Provide the [x, y] coordinate of the cell's center where the given text is located.  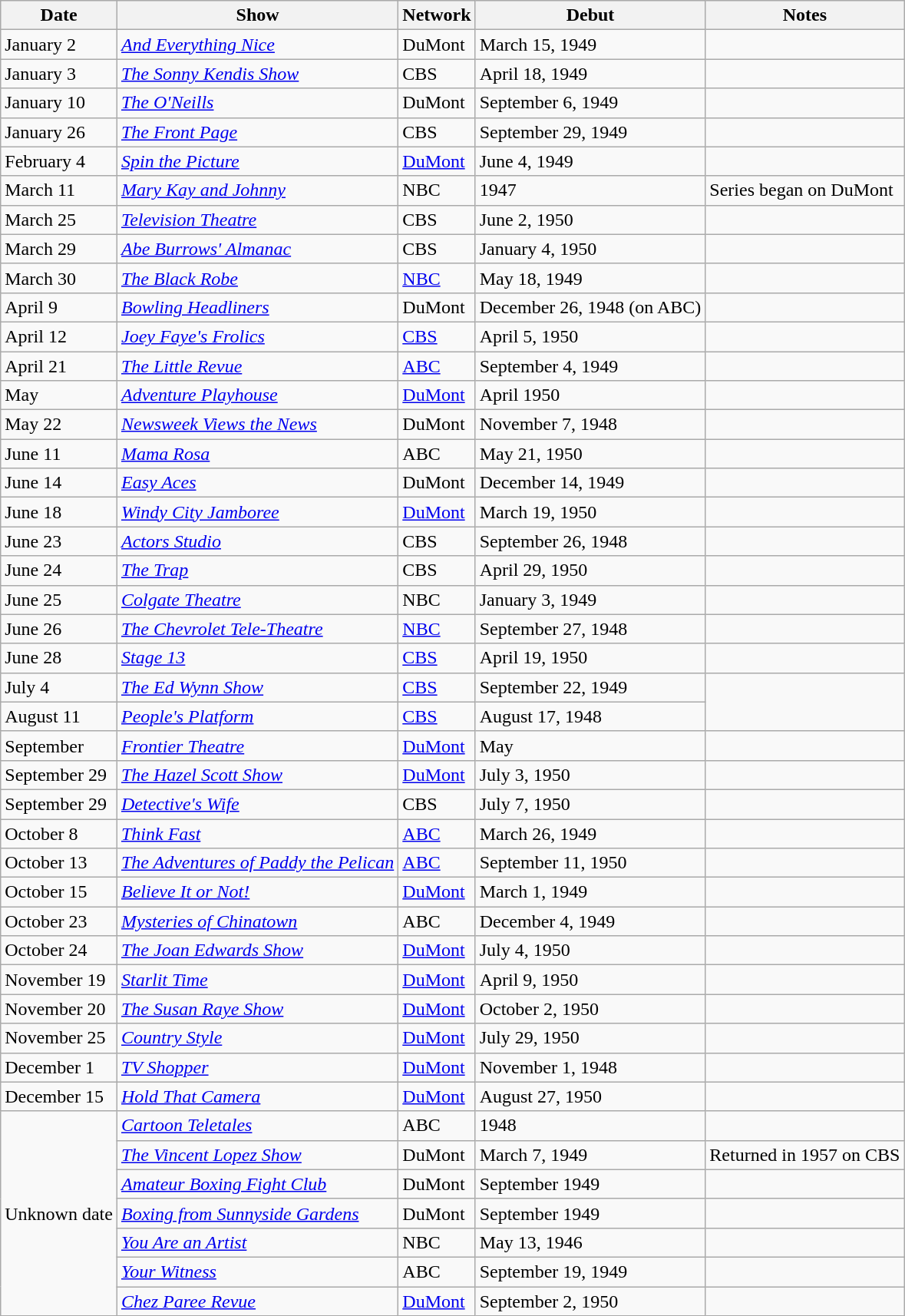
September 2, 1950 [590, 1301]
The Susan Raye Show [257, 1009]
March 29 [59, 249]
August 17, 1948 [590, 716]
June 23 [59, 541]
Mama Rosa [257, 454]
April 9 [59, 307]
April 29, 1950 [590, 570]
October 15 [59, 892]
Unknown date [59, 1213]
Network [437, 15]
June 11 [59, 454]
March 1, 1949 [590, 892]
May 22 [59, 425]
September 26, 1948 [590, 541]
November 20 [59, 1009]
Detective's Wife [257, 804]
June 24 [59, 570]
Think Fast [257, 833]
October 24 [59, 951]
January 4, 1950 [590, 249]
Returned in 1957 on CBS [804, 1155]
March 19, 1950 [590, 512]
October 8 [59, 833]
September 22, 1949 [590, 687]
Country Style [257, 1038]
Cartoon Teletales [257, 1126]
Your Witness [257, 1271]
December 14, 1949 [590, 483]
May 21, 1950 [590, 454]
June 14 [59, 483]
December 1 [59, 1067]
Believe It or Not! [257, 892]
Hold That Camera [257, 1096]
Colgate Theatre [257, 600]
April 19, 1950 [590, 658]
The Sonny Kendis Show [257, 74]
September [59, 746]
October 13 [59, 863]
January 3, 1949 [590, 600]
Easy Aces [257, 483]
Chez Paree Revue [257, 1301]
The Little Revue [257, 366]
April 1950 [590, 395]
The Hazel Scott Show [257, 775]
August 27, 1950 [590, 1096]
June 25 [59, 600]
Television Theatre [257, 220]
And Everything Nice [257, 45]
June 2, 1950 [590, 220]
July 7, 1950 [590, 804]
Joey Faye's Frolics [257, 336]
January 3 [59, 74]
September 27, 1948 [590, 629]
The Trap [257, 570]
Frontier Theatre [257, 746]
January 10 [59, 103]
April 18, 1949 [590, 74]
June 26 [59, 629]
June 4, 1949 [590, 161]
March 25 [59, 220]
Bowling Headliners [257, 307]
Starlit Time [257, 980]
December 26, 1948 (on ABC) [590, 307]
November 19 [59, 980]
The Front Page [257, 132]
April 9, 1950 [590, 980]
December 4, 1949 [590, 921]
March 15, 1949 [590, 45]
The Ed Wynn Show [257, 687]
July 4 [59, 687]
Spin the Picture [257, 161]
September 29, 1949 [590, 132]
March 11 [59, 190]
September 6, 1949 [590, 103]
Abe Burrows' Almanac [257, 249]
The Vincent Lopez Show [257, 1155]
June 28 [59, 658]
September 19, 1949 [590, 1271]
Boxing from Sunnyside Gardens [257, 1213]
November 25 [59, 1038]
September 11, 1950 [590, 863]
July 3, 1950 [590, 775]
February 4 [59, 161]
August 11 [59, 716]
April 21 [59, 366]
Debut [590, 15]
November 7, 1948 [590, 425]
May 13, 1946 [590, 1242]
May 18, 1949 [590, 278]
April 12 [59, 336]
July 29, 1950 [590, 1038]
People's Platform [257, 716]
1947 [590, 190]
June 18 [59, 512]
The Chevrolet Tele-Theatre [257, 629]
The O'Neills [257, 103]
1948 [590, 1126]
Actors Studio [257, 541]
TV Shopper [257, 1067]
Date [59, 15]
July 4, 1950 [590, 951]
The Adventures of Paddy the Pelican [257, 863]
Newsweek Views the News [257, 425]
Amateur Boxing Fight Club [257, 1184]
Stage 13 [257, 658]
November 1, 1948 [590, 1067]
March 26, 1949 [590, 833]
January 2 [59, 45]
January 26 [59, 132]
Mysteries of Chinatown [257, 921]
March 30 [59, 278]
Windy City Jamboree [257, 512]
December 15 [59, 1096]
Mary Kay and Johnny [257, 190]
You Are an Artist [257, 1242]
Series began on DuMont [804, 190]
Adventure Playhouse [257, 395]
April 5, 1950 [590, 336]
October 2, 1950 [590, 1009]
Notes [804, 15]
The Black Robe [257, 278]
The Joan Edwards Show [257, 951]
September 4, 1949 [590, 366]
Show [257, 15]
October 23 [59, 921]
March 7, 1949 [590, 1155]
